Scan for the cell matching the given text and deliver its (X, Y) coordinate at center. 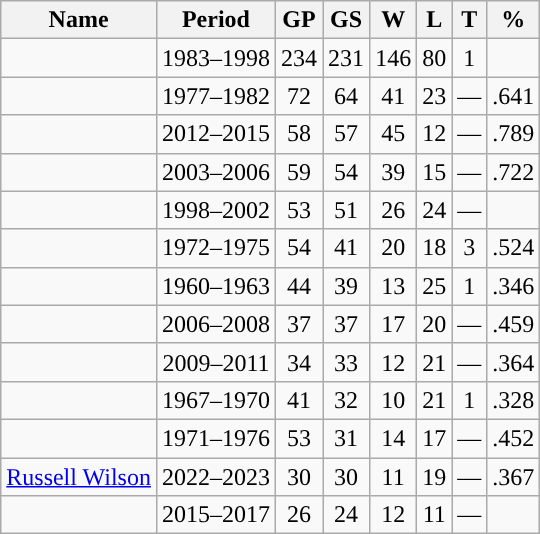
1967–1970 (216, 400)
14 (394, 438)
34 (298, 362)
146 (394, 58)
2006–2008 (216, 324)
59 (298, 172)
.459 (514, 324)
Name (79, 20)
.452 (514, 438)
72 (298, 96)
1998–2002 (216, 210)
23 (434, 96)
2015–2017 (216, 515)
80 (434, 58)
.364 (514, 362)
234 (298, 58)
Russell Wilson (79, 477)
1960–1963 (216, 286)
15 (434, 172)
T (470, 20)
32 (346, 400)
2022–2023 (216, 477)
33 (346, 362)
.346 (514, 286)
2009–2011 (216, 362)
10 (394, 400)
19 (434, 477)
64 (346, 96)
Period (216, 20)
13 (394, 286)
231 (346, 58)
.367 (514, 477)
% (514, 20)
GP (298, 20)
.722 (514, 172)
1977–1982 (216, 96)
.641 (514, 96)
18 (434, 248)
L (434, 20)
.524 (514, 248)
.789 (514, 134)
GS (346, 20)
W (394, 20)
44 (298, 286)
1972–1975 (216, 248)
25 (434, 286)
1971–1976 (216, 438)
58 (298, 134)
2003–2006 (216, 172)
51 (346, 210)
57 (346, 134)
45 (394, 134)
1983–1998 (216, 58)
31 (346, 438)
3 (470, 248)
.328 (514, 400)
2012–2015 (216, 134)
